Search for the cell housing the specified text and yield its (X, Y) center coordinate. 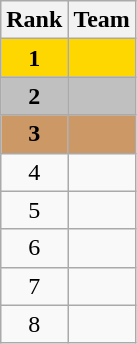
2 (34, 96)
3 (34, 134)
6 (34, 248)
8 (34, 324)
1 (34, 58)
7 (34, 286)
4 (34, 172)
Rank (34, 20)
5 (34, 210)
Team (102, 20)
